Identify which cell holds the provided text, then report its [x, y] central coordinate. 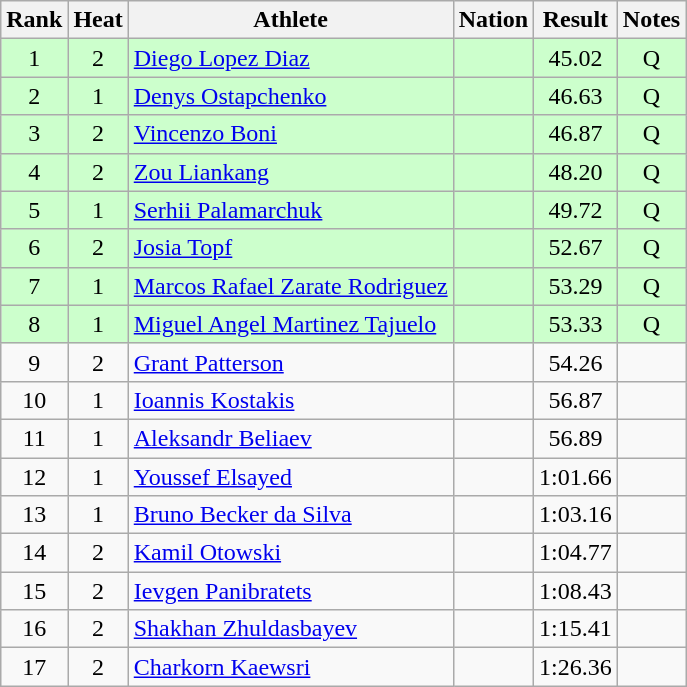
Result [576, 20]
12 [34, 477]
Charkorn Kaewsri [290, 667]
Serhii Palamarchuk [290, 210]
14 [34, 553]
46.63 [576, 96]
13 [34, 515]
48.20 [576, 172]
52.67 [576, 248]
5 [34, 210]
54.26 [576, 362]
Athlete [290, 20]
56.89 [576, 438]
Marcos Rafael Zarate Rodriguez [290, 286]
Kamil Otowski [290, 553]
Rank [34, 20]
Vincenzo Boni [290, 134]
1:03.16 [576, 515]
1:04.77 [576, 553]
1:08.43 [576, 591]
46.87 [576, 134]
8 [34, 324]
1:26.36 [576, 667]
15 [34, 591]
9 [34, 362]
45.02 [576, 58]
53.29 [576, 286]
3 [34, 134]
53.33 [576, 324]
49.72 [576, 210]
7 [34, 286]
Denys Ostapchenko [290, 96]
Notes [651, 20]
1:15.41 [576, 629]
1:01.66 [576, 477]
17 [34, 667]
Zou Liankang [290, 172]
10 [34, 400]
16 [34, 629]
Grant Patterson [290, 362]
Ioannis Kostakis [290, 400]
Youssef Elsayed [290, 477]
Aleksandr Beliaev [290, 438]
Miguel Angel Martinez Tajuelo [290, 324]
Nation [493, 20]
56.87 [576, 400]
11 [34, 438]
4 [34, 172]
Diego Lopez Diaz [290, 58]
Bruno Becker da Silva [290, 515]
Heat [98, 20]
6 [34, 248]
Shakhan Zhuldasbayev [290, 629]
Ievgen Panibratets [290, 591]
Josia Topf [290, 248]
